Detect which cell encompasses the target text, then output its (x, y) center coordinate. 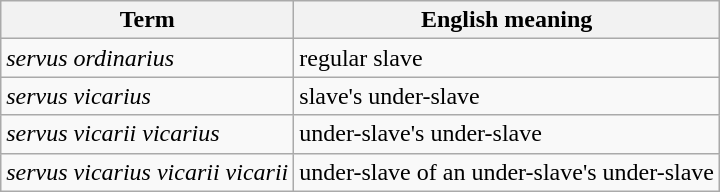
under-slave of an under-slave's under-slave (507, 172)
servus vicarius vicarii vicarii (148, 172)
slave's under-slave (507, 96)
under-slave's under-slave (507, 134)
English meaning (507, 20)
servus vicarii vicarius (148, 134)
servus ordinarius (148, 58)
Term (148, 20)
servus vicarius (148, 96)
regular slave (507, 58)
